Identify which cell holds the provided text, then report its [x, y] central coordinate. 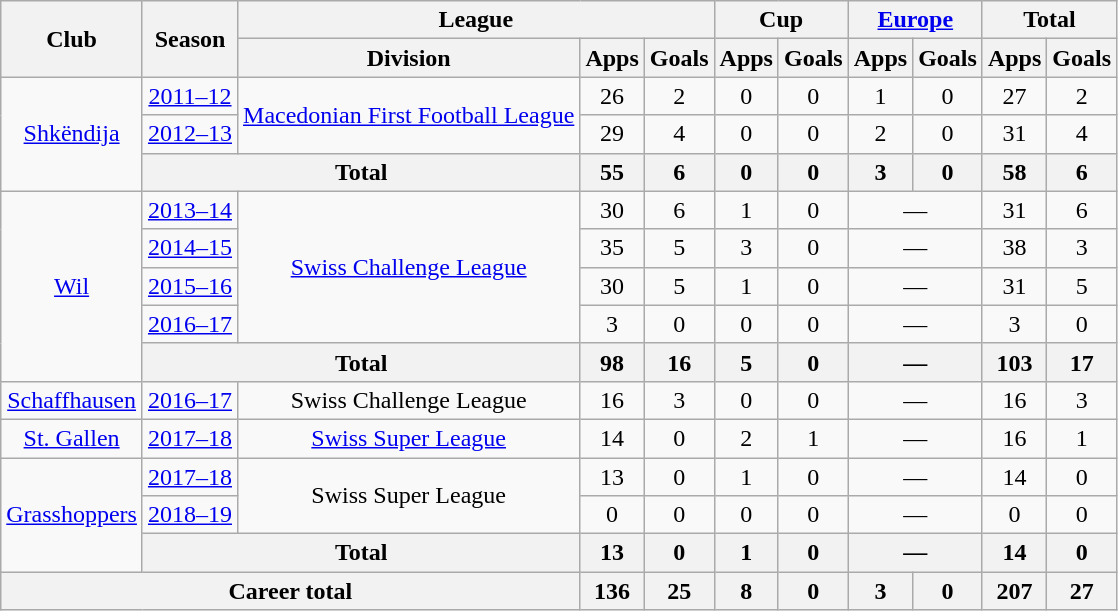
29 [612, 134]
2012–13 [190, 134]
Season [190, 39]
St. Gallen [72, 438]
2018–19 [190, 515]
Club [72, 39]
25 [679, 591]
35 [612, 248]
17 [1082, 362]
207 [1014, 591]
136 [612, 591]
League [476, 20]
Macedonian First Football League [409, 115]
26 [612, 96]
2013–14 [190, 210]
8 [746, 591]
2011–12 [190, 96]
Grasshoppers [72, 515]
Division [409, 58]
103 [1014, 362]
2015–16 [190, 286]
Wil [72, 286]
55 [612, 172]
98 [612, 362]
Cup [781, 20]
38 [1014, 248]
2014–15 [190, 248]
Shkëndija [72, 134]
Schaffhausen [72, 400]
Career total [290, 591]
58 [1014, 172]
Europe [915, 20]
